Capture the cell that displays the provided text and extract its (x, y) central coordinate. 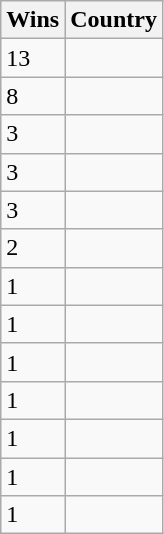
8 (33, 96)
13 (33, 58)
Country (114, 20)
Wins (33, 20)
2 (33, 248)
